From the cell containing the given text, extract its center point as (X, Y) coordinate. 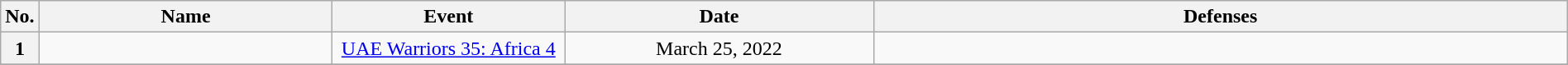
Event (448, 17)
Name (185, 17)
1 (20, 48)
Date (719, 17)
Defenses (1221, 17)
March 25, 2022 (719, 48)
No. (20, 17)
UAE Warriors 35: Africa 4 (448, 48)
